Pinpoint the cell where the given text exists, returning its [X, Y] midpoint coordinate. 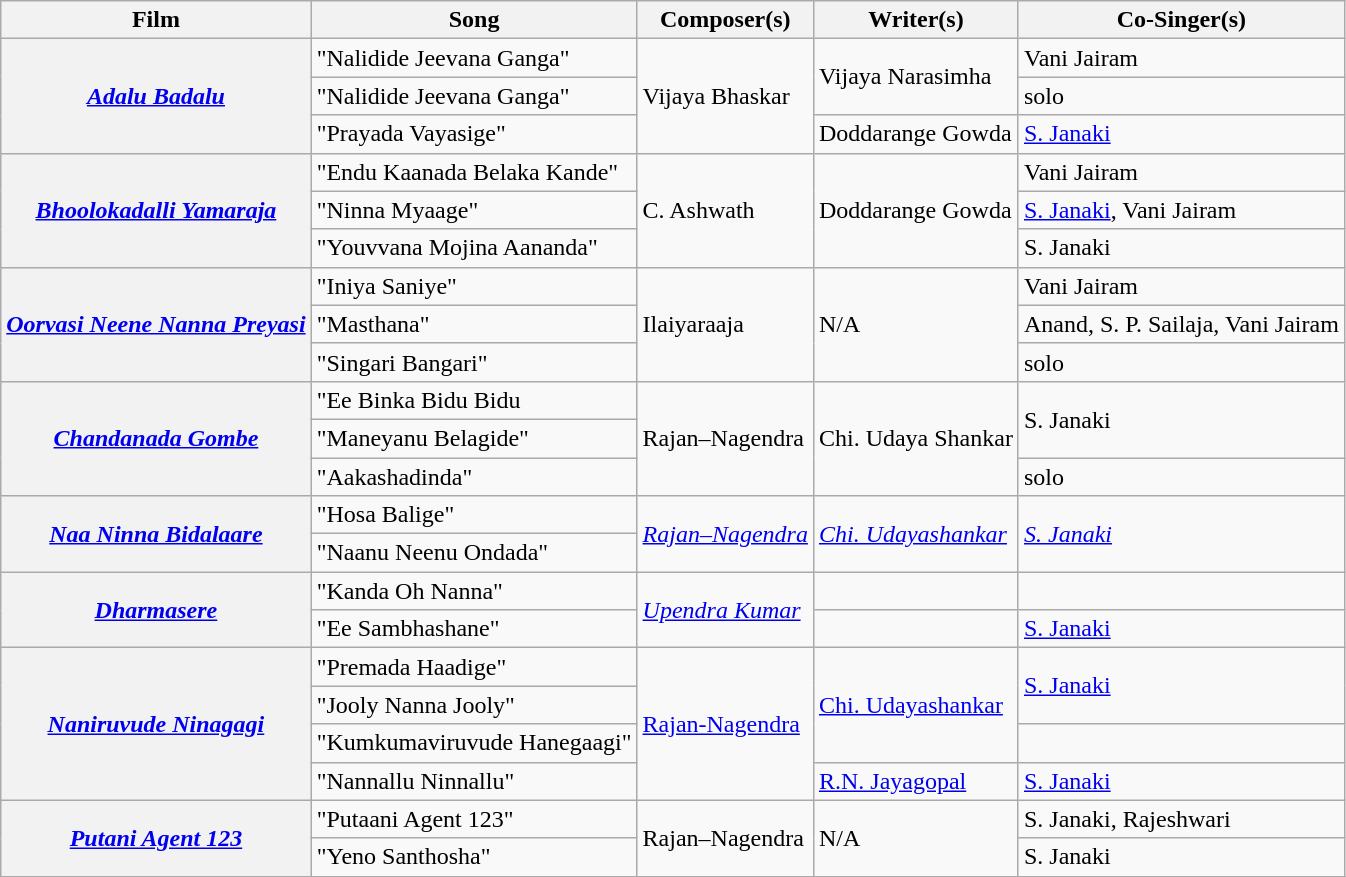
Dharmasere [156, 610]
Ilaiyaraaja [725, 324]
"Ninna Myaage" [474, 210]
Song [474, 20]
"Maneyanu Belagide" [474, 438]
"Nannallu Ninnallu" [474, 781]
Vijaya Narasimha [916, 77]
"Hosa Balige" [474, 515]
Oorvasi Neene Nanna Preyasi [156, 324]
Naniruvude Ninagagi [156, 724]
R.N. Jayagopal [916, 781]
Writer(s) [916, 20]
Film [156, 20]
Composer(s) [725, 20]
Putani Agent 123 [156, 838]
"Singari Bangari" [474, 362]
"Endu Kaanada Belaka Kande" [474, 172]
Vijaya Bhaskar [725, 96]
"Ee Sambhashane" [474, 629]
"Putaani Agent 123" [474, 819]
"Prayada Vayasige" [474, 134]
"Kumkumaviruvude Hanegaagi" [474, 743]
Upendra Kumar [725, 610]
Bhoolokadalli Yamaraja [156, 210]
Rajan-Nagendra [725, 724]
"Youvvana Mojina Aananda" [474, 248]
S. Janaki, Rajeshwari [1181, 819]
"Masthana" [474, 324]
Naa Ninna Bidalaare [156, 534]
Anand, S. P. Sailaja, Vani Jairam [1181, 324]
Co-Singer(s) [1181, 20]
"Premada Haadige" [474, 667]
"Iniya Saniye" [474, 286]
"Naanu Neenu Ondada" [474, 553]
"Yeno Santhosha" [474, 857]
C. Ashwath [725, 210]
"Jooly Nanna Jooly" [474, 705]
"Ee Binka Bidu Bidu [474, 400]
"Aakashadinda" [474, 477]
Chandanada Gombe [156, 438]
Adalu Badalu [156, 96]
S. Janaki, Vani Jairam [1181, 210]
"Kanda Oh Nanna" [474, 591]
Chi. Udaya Shankar [916, 438]
